Detect which cell encompasses the target text, then output its (X, Y) center coordinate. 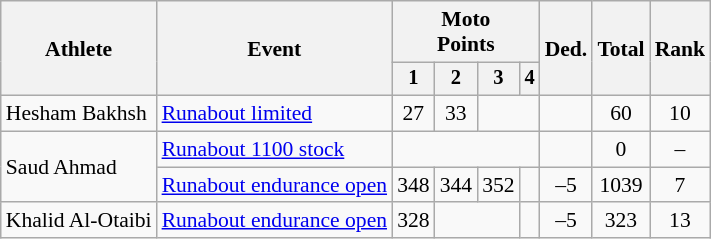
10 (680, 114)
Runabout limited (275, 114)
328 (414, 221)
348 (414, 185)
33 (456, 114)
60 (620, 114)
Runabout 1100 stock (275, 150)
4 (530, 79)
1 (414, 79)
Moto Points (466, 32)
323 (620, 221)
Hesham Bakhsh (79, 114)
13 (680, 221)
Ded. (566, 48)
27 (414, 114)
Rank (680, 48)
1039 (620, 185)
0 (620, 150)
Saud Ahmad (79, 168)
7 (680, 185)
3 (498, 79)
344 (456, 185)
– (680, 150)
2 (456, 79)
Athlete (79, 48)
Khalid Al-Otaibi (79, 221)
352 (498, 185)
Event (275, 48)
Total (620, 48)
